Extract the [x, y] coordinate from the center of the cell holding the provided text.  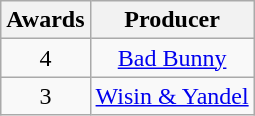
4 [46, 58]
Awards [46, 20]
Producer [172, 20]
Bad Bunny [172, 58]
3 [46, 96]
Wisin & Yandel [172, 96]
